Provide the (X, Y) coordinate of the cell's center where the given text is located.  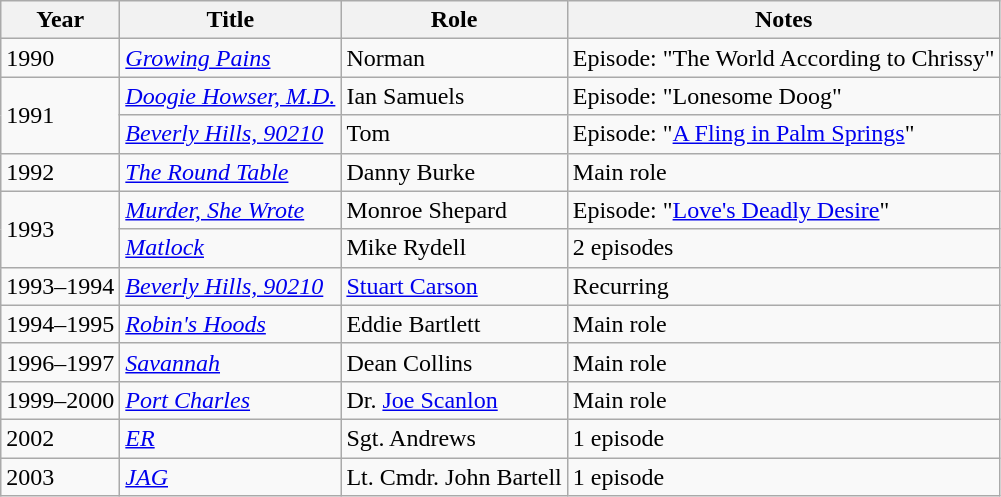
Stuart Carson (454, 286)
1990 (60, 58)
Growing Pains (230, 58)
Year (60, 20)
Robin's Hoods (230, 324)
1993–1994 (60, 286)
ER (230, 438)
Episode: "The World According to Chrissy" (784, 58)
Ian Samuels (454, 96)
Danny Burke (454, 172)
Tom (454, 134)
2002 (60, 438)
The Round Table (230, 172)
Dr. Joe Scanlon (454, 400)
Matlock (230, 248)
1991 (60, 115)
Recurring (784, 286)
Doogie Howser, M.D. (230, 96)
1994–1995 (60, 324)
Title (230, 20)
Murder, She Wrote (230, 210)
Dean Collins (454, 362)
2 episodes (784, 248)
Notes (784, 20)
Savannah (230, 362)
Lt. Cmdr. John Bartell (454, 477)
JAG (230, 477)
Role (454, 20)
Port Charles (230, 400)
Mike Rydell (454, 248)
Episode: "A Fling in Palm Springs" (784, 134)
Norman (454, 58)
Sgt. Andrews (454, 438)
Eddie Bartlett (454, 324)
2003 (60, 477)
1996–1997 (60, 362)
1992 (60, 172)
1999–2000 (60, 400)
Monroe Shepard (454, 210)
Episode: "Lonesome Doog" (784, 96)
Episode: "Love's Deadly Desire" (784, 210)
1993 (60, 229)
